Output the [X, Y] coordinate of the center of the cell containing the given text.  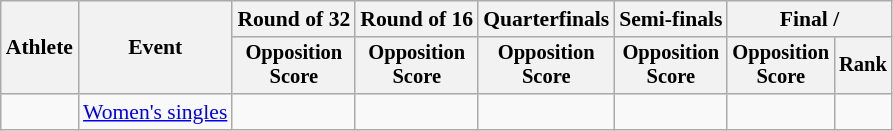
Round of 16 [416, 19]
Women's singles [155, 112]
Round of 32 [294, 19]
Semi-finals [670, 19]
Rank [863, 66]
Event [155, 48]
Athlete [40, 48]
Final / [809, 19]
Quarterfinals [546, 19]
